Extract the (X, Y) coordinate from the center of the cell holding the provided text.  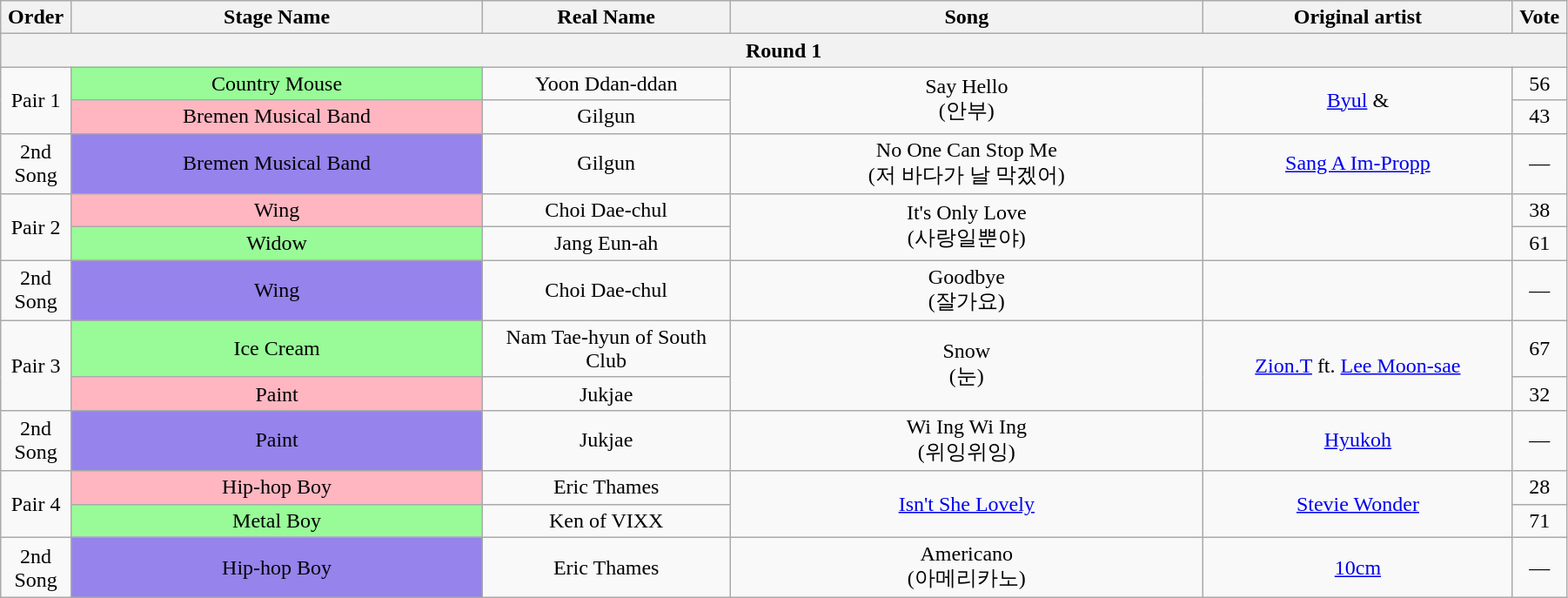
56 (1540, 84)
Americano(아메리카노) (967, 568)
Isn't She Lovely (967, 504)
Hyukoh (1357, 440)
Stevie Wonder (1357, 504)
Pair 4 (37, 504)
67 (1540, 348)
Sang A Im-Propp (1357, 164)
No One Can Stop Me(저 바다가 날 막겠어) (967, 164)
Pair 3 (37, 366)
Pair 1 (37, 100)
Say Hello(안부) (967, 100)
Song (967, 17)
Snow(눈) (967, 366)
10cm (1357, 568)
43 (1540, 117)
Yoon Ddan-ddan (606, 84)
Round 1 (784, 50)
Original artist (1357, 17)
Stage Name (277, 17)
28 (1540, 487)
Goodbye(잘가요) (967, 291)
Nam Tae-hyun of South Club (606, 348)
Byul & (1357, 100)
38 (1540, 211)
It's Only Love(사랑일뿐야) (967, 227)
Ken of VIXX (606, 521)
Vote (1540, 17)
Wi Ing Wi Ing(위잉위잉) (967, 440)
71 (1540, 521)
Jang Eun-ah (606, 244)
Order (37, 17)
Pair 2 (37, 227)
61 (1540, 244)
Country Mouse (277, 84)
Ice Cream (277, 348)
Widow (277, 244)
Metal Boy (277, 521)
Zion.T ft. Lee Moon-sae (1357, 366)
Real Name (606, 17)
32 (1540, 393)
